Provide the [X, Y] coordinate of the cell's center where the given text is located.  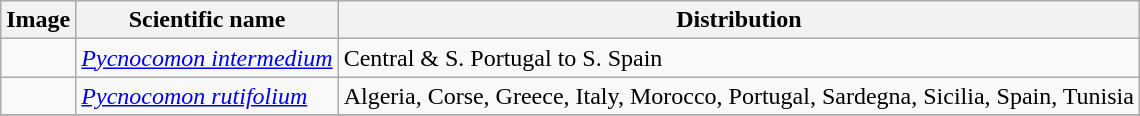
Distribution [738, 20]
Algeria, Corse, Greece, Italy, Morocco, Portugal, Sardegna, Sicilia, Spain, Tunisia [738, 96]
Central & S. Portugal to S. Spain [738, 58]
Pycnocomon intermedium [207, 58]
Scientific name [207, 20]
Pycnocomon rutifolium [207, 96]
Image [38, 20]
